Search for the cell housing the specified text and yield its (x, y) center coordinate. 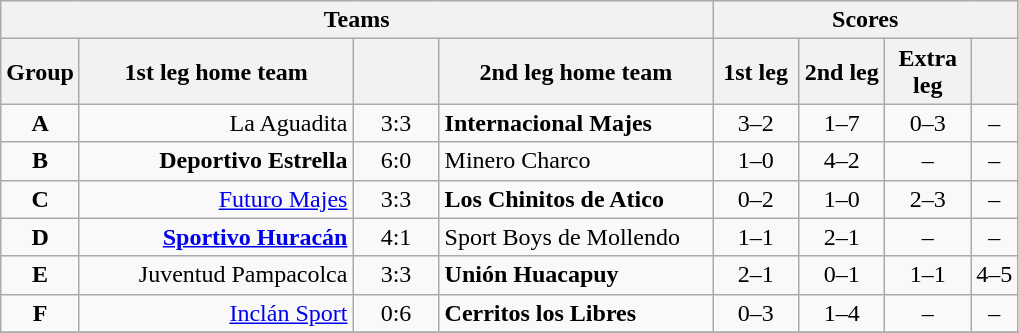
2nd leg home team (576, 72)
E (40, 275)
2nd leg (842, 72)
Cerritos los Libres (576, 313)
1–4 (842, 313)
Futuro Majes (216, 199)
1st leg home team (216, 72)
Scores (866, 20)
4–5 (994, 275)
D (40, 237)
2–3 (928, 199)
1st leg (756, 72)
Deportivo Estrella (216, 161)
3–2 (756, 123)
Juventud Pampacolca (216, 275)
4–2 (842, 161)
1–7 (842, 123)
Unión Huacapuy (576, 275)
Teams (357, 20)
Los Chinitos de Atico (576, 199)
0–1 (842, 275)
Minero Charco (576, 161)
6:0 (396, 161)
Sportivo Huracán (216, 237)
Inclán Sport (216, 313)
B (40, 161)
C (40, 199)
0:6 (396, 313)
La Aguadita (216, 123)
0–2 (756, 199)
Sport Boys de Mollendo (576, 237)
Group (40, 72)
F (40, 313)
Extra leg (928, 72)
A (40, 123)
4:1 (396, 237)
Internacional Majes (576, 123)
